For the text-containing cell, return its midpoint in (x, y) coordinate format. 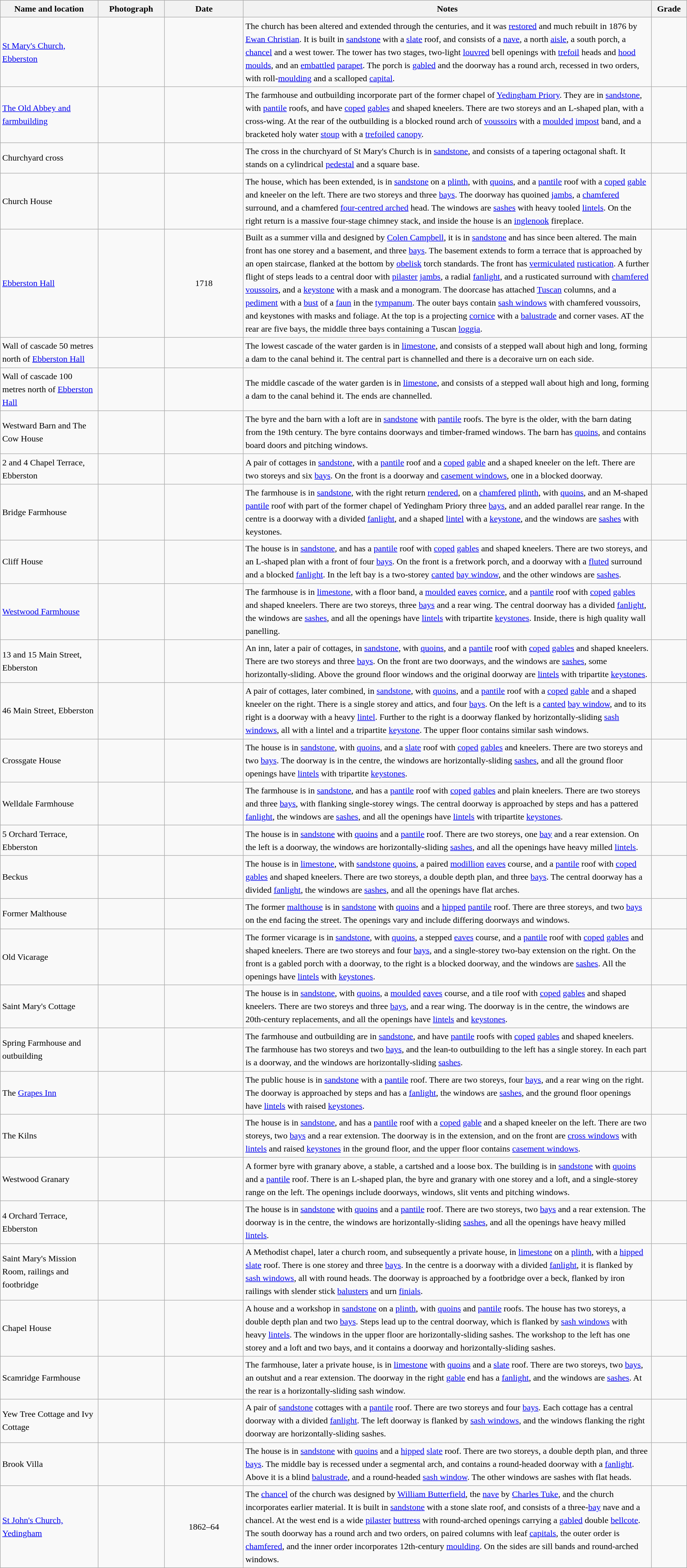
Grade (669, 9)
Old Vicarage (49, 957)
Welldale Farmhouse (49, 804)
Westwood Granary (49, 1179)
Photograph (131, 9)
The Grapes Inn (49, 1092)
1718 (204, 283)
Notes (447, 9)
Wall of cascade 50 metres north of Ebberston Hall (49, 352)
Ebberston Hall (49, 283)
Bridge Farmhouse (49, 512)
Westwood Farmhouse (49, 612)
13 and 15 Main Street, Ebberston (49, 661)
Date (204, 9)
Former Malthouse (49, 913)
Crossgate House (49, 760)
St Mary's Church, Ebberston (49, 52)
Church House (49, 201)
Spring Farmhouse and outbuilding (49, 1050)
Chapel House (49, 1328)
4 Orchard Terrace, Ebberston (49, 1222)
2 and 4 Chapel Terrace, Ebberston (49, 469)
Cliff House (49, 562)
46 Main Street, Ebberston (49, 711)
5 Orchard Terrace, Ebberston (49, 840)
Saint Mary's Mission Room, railings and footbridge (49, 1272)
Yew Tree Cottage and Ivy Cottage (49, 1421)
Brook Villa (49, 1464)
Westward Barn and The Cow House (49, 432)
1862–64 (204, 1527)
Wall of cascade 100 metres north of Ebberston Hall (49, 389)
The Old Abbey and farmbuilding (49, 115)
The Kilns (49, 1136)
Name and location (49, 9)
Churchyard cross (49, 158)
St John's Church, Yedingham (49, 1527)
Saint Mary's Cottage (49, 1006)
Scamridge Farmhouse (49, 1378)
Beckus (49, 877)
